Search for the cell housing the specified text and yield its [x, y] center coordinate. 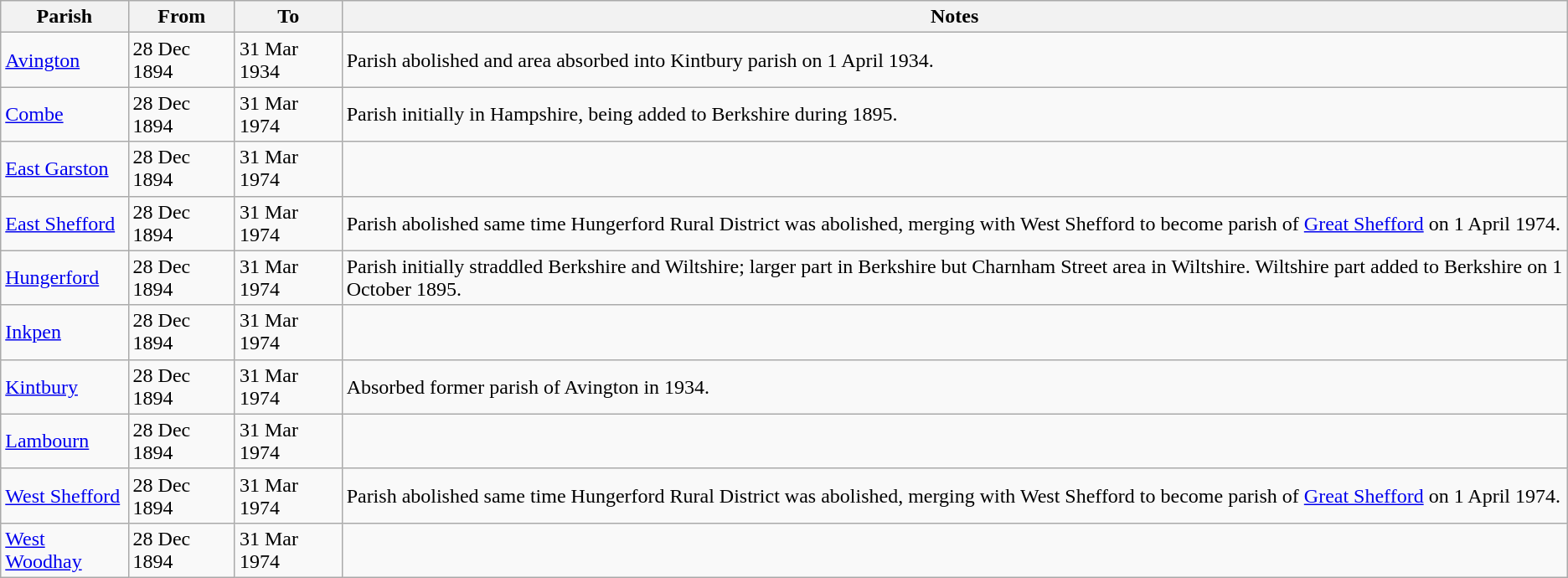
Inkpen [64, 332]
Kintbury [64, 387]
Parish initially in Hampshire, being added to Berkshire during 1895. [955, 114]
East Shefford [64, 223]
West Woodhay [64, 550]
31 Mar 1934 [288, 60]
West Shefford [64, 496]
To [288, 17]
From [181, 17]
Avington [64, 60]
Hungerford [64, 278]
Parish [64, 17]
East Garston [64, 169]
Notes [955, 17]
Absorbed former parish of Avington in 1934. [955, 387]
Combe [64, 114]
Lambourn [64, 441]
Parish abolished and area absorbed into Kintbury parish on 1 April 1934. [955, 60]
